Capture the cell that displays the provided text and extract its (X, Y) central coordinate. 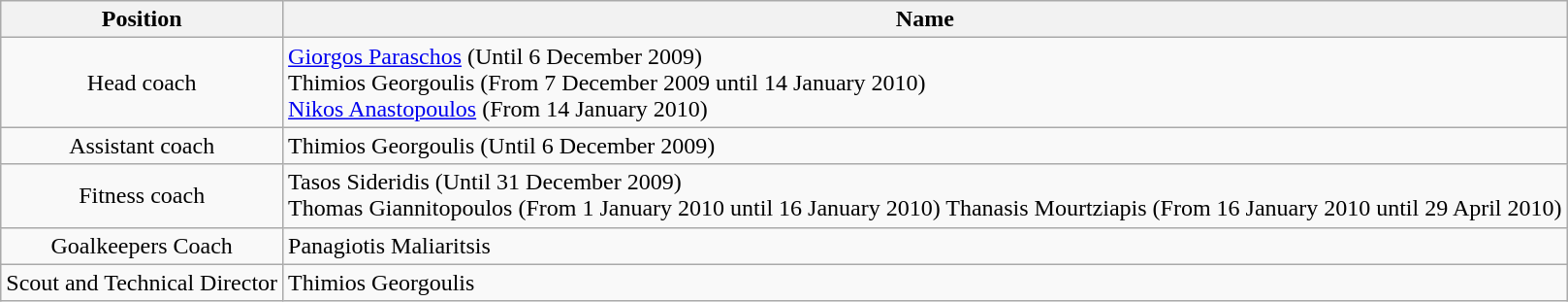
Giorgos Paraschos (Until 6 December 2009)Thimios Georgoulis (From 7 December 2009 until 14 January 2010)Nikos Anastopoulos (From 14 January 2010) (925, 83)
Goalkeepers Coach (142, 246)
Head coach (142, 83)
Position (142, 19)
Thimios Georgoulis (925, 283)
Thimios Georgoulis (Until 6 December 2009) (925, 146)
Panagiotis Maliaritsis (925, 246)
Fitness coach (142, 196)
Scout and Technical Director (142, 283)
Assistant coach (142, 146)
Name (925, 19)
